Return the (X, Y) coordinate for the center point of the cell that contains the specified text.  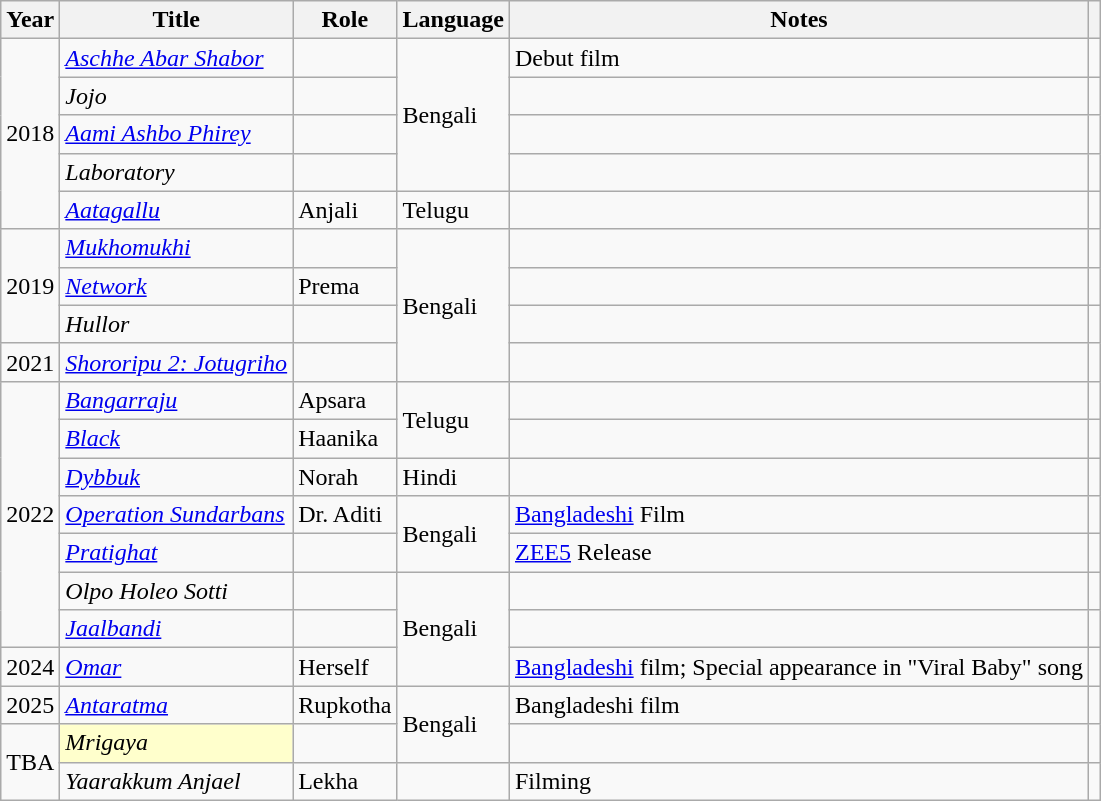
Hindi (453, 477)
Language (453, 20)
Jojo (176, 96)
2018 (30, 134)
Rupkotha (345, 705)
Role (345, 20)
Network (176, 286)
Year (30, 20)
Black (176, 438)
Bangarraju (176, 400)
Herself (345, 667)
Debut film (798, 58)
Haanika (345, 438)
Laboratory (176, 172)
Anjali (345, 210)
Bangladeshi film; Special appearance in "Viral Baby" song (798, 667)
Olpo Holeo Sotti (176, 591)
Title (176, 20)
Norah (345, 477)
TBA (30, 762)
Omar (176, 667)
2024 (30, 667)
Hullor (176, 324)
2025 (30, 705)
Dr. Aditi (345, 515)
Apsara (345, 400)
Mrigaya (176, 743)
Bangladeshi film (798, 705)
Pratighat (176, 553)
2019 (30, 286)
Yaarakkum Anjael (176, 781)
Lekha (345, 781)
Shororipu 2: Jotugriho (176, 362)
Jaalbandi (176, 629)
Mukhomukhi (176, 248)
Filming (798, 781)
Bangladeshi Film (798, 515)
Prema (345, 286)
Aami Ashbo Phirey (176, 134)
2021 (30, 362)
Aatagallu (176, 210)
Operation Sundarbans (176, 515)
Dybbuk (176, 477)
2022 (30, 514)
ZEE5 Release (798, 553)
Notes (798, 20)
Aschhe Abar Shabor (176, 58)
Antaratma (176, 705)
